Return the (X, Y) coordinate for the center point of the cell that contains the specified text.  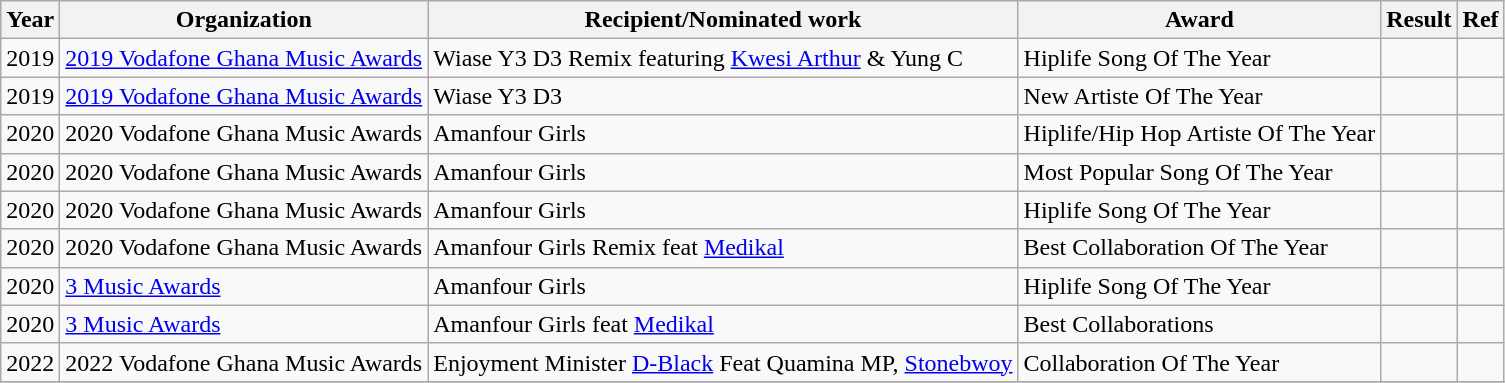
Wiase Y3 D3 Remix featuring Kwesi Arthur & Yung C (723, 58)
Amanfour Girls feat Medikal (723, 324)
Organization (244, 20)
Year (30, 20)
Most Popular Song Of The Year (1200, 172)
Result (1419, 20)
New Artiste Of The Year (1200, 96)
Collaboration Of The Year (1200, 362)
Enjoyment Minister D-Black Feat Quamina MP, Stonebwoy (723, 362)
Hiplife/Hip Hop Artiste Of The Year (1200, 134)
Amanfour Girls Remix feat Medikal (723, 248)
Best Collaborations (1200, 324)
Ref (1480, 20)
Award (1200, 20)
Recipient/Nominated work (723, 20)
2022 (30, 362)
Wiase Y3 D3 (723, 96)
2022 Vodafone Ghana Music Awards (244, 362)
Best Collaboration Of The Year (1200, 248)
